Identify which cell holds the provided text, then report its (X, Y) central coordinate. 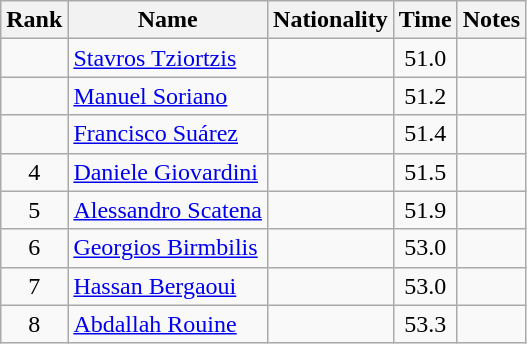
Manuel Soriano (168, 96)
Georgios Birmbilis (168, 248)
6 (34, 248)
51.2 (425, 96)
Time (425, 20)
Alessandro Scatena (168, 210)
53.3 (425, 324)
8 (34, 324)
51.5 (425, 172)
5 (34, 210)
Rank (34, 20)
51.9 (425, 210)
Daniele Giovardini (168, 172)
51.4 (425, 134)
4 (34, 172)
51.0 (425, 58)
Abdallah Rouine (168, 324)
Francisco Suárez (168, 134)
Notes (491, 20)
7 (34, 286)
Name (168, 20)
Hassan Bergaoui (168, 286)
Stavros Tziortzis (168, 58)
Nationality (331, 20)
